Return the (X, Y) coordinate for the center point of the cell that contains the specified text.  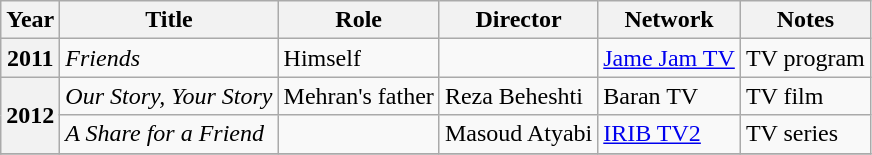
2011 (30, 58)
IRIB TV2 (670, 134)
Baran TV (670, 96)
Masoud Atyabi (518, 134)
Year (30, 20)
Director (518, 20)
Title (169, 20)
Network (670, 20)
Role (358, 20)
Mehran's father (358, 96)
TV film (805, 96)
TV series (805, 134)
A Share for a Friend (169, 134)
TV program (805, 58)
Jame Jam TV (670, 58)
2012 (30, 115)
Himself (358, 58)
Friends (169, 58)
Our Story, Your Story (169, 96)
Reza Beheshti (518, 96)
Notes (805, 20)
